Provide the [X, Y] coordinate of the cell's center where the given text is located.  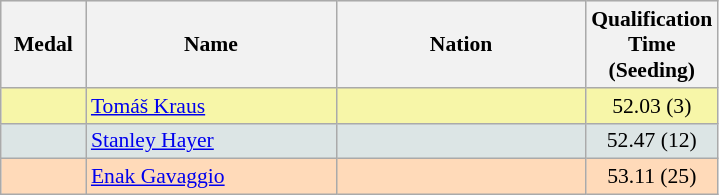
Enak Gavaggio [211, 177]
53.11 (25) [652, 177]
52.47 (12) [652, 141]
Stanley Hayer [211, 141]
Tomáš Kraus [211, 106]
Medal [44, 44]
Qualification Time (Seeding) [652, 44]
Name [211, 44]
Nation [461, 44]
52.03 (3) [652, 106]
